Provide the [X, Y] coordinate of the cell's center where the given text is located.  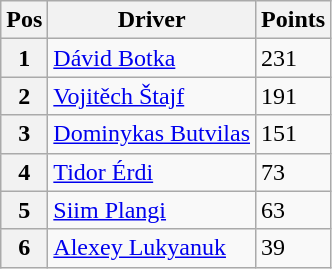
151 [294, 134]
Siim Plangi [152, 210]
Dávid Botka [152, 58]
Pos [24, 20]
2 [24, 96]
39 [294, 248]
3 [24, 134]
73 [294, 172]
Tidor Érdi [152, 172]
191 [294, 96]
Alexey Lukyanuk [152, 248]
231 [294, 58]
Points [294, 20]
63 [294, 210]
1 [24, 58]
4 [24, 172]
6 [24, 248]
Driver [152, 20]
Vojitěch Štajf [152, 96]
5 [24, 210]
Dominykas Butvilas [152, 134]
